For the text-containing cell, return its midpoint in [X, Y] coordinate format. 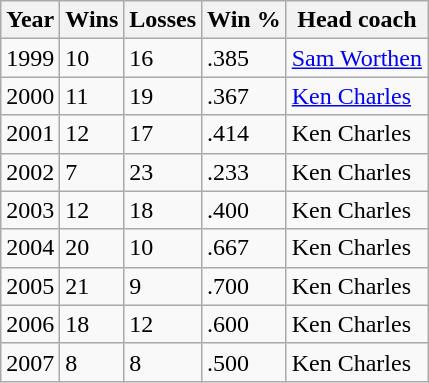
21 [92, 286]
.414 [244, 134]
.233 [244, 172]
.600 [244, 324]
Losses [163, 20]
Win % [244, 20]
16 [163, 58]
7 [92, 172]
20 [92, 248]
17 [163, 134]
23 [163, 172]
11 [92, 96]
2006 [30, 324]
.667 [244, 248]
2002 [30, 172]
2001 [30, 134]
.700 [244, 286]
.500 [244, 362]
2004 [30, 248]
1999 [30, 58]
2007 [30, 362]
2003 [30, 210]
.400 [244, 210]
Head coach [356, 20]
2000 [30, 96]
9 [163, 286]
.385 [244, 58]
2005 [30, 286]
19 [163, 96]
Wins [92, 20]
Sam Worthen [356, 58]
Year [30, 20]
.367 [244, 96]
